Search for the cell housing the specified text and yield its (x, y) center coordinate. 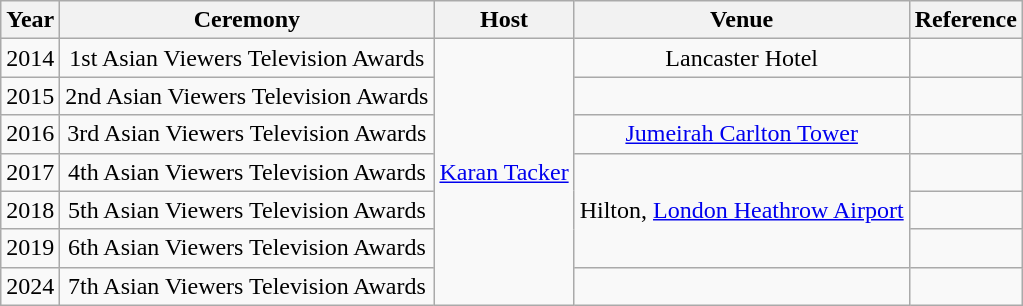
7th Asian Viewers Television Awards (247, 286)
6th Asian Viewers Television Awards (247, 248)
2017 (30, 172)
2nd Asian Viewers Television Awards (247, 96)
Reference (966, 20)
4th Asian Viewers Television Awards (247, 172)
Year (30, 20)
2014 (30, 58)
Ceremony (247, 20)
Jumeirah Carlton Tower (742, 134)
Karan Tacker (504, 172)
2019 (30, 248)
Lancaster Hotel (742, 58)
2024 (30, 286)
Hilton, London Heathrow Airport (742, 210)
1st Asian Viewers Television Awards (247, 58)
2016 (30, 134)
Venue (742, 20)
2018 (30, 210)
5th Asian Viewers Television Awards (247, 210)
2015 (30, 96)
Host (504, 20)
3rd Asian Viewers Television Awards (247, 134)
